Detect which cell encompasses the target text, then output its [x, y] center coordinate. 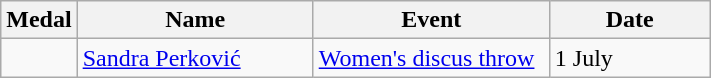
Date [630, 20]
Women's discus throw [431, 58]
Name [195, 20]
Sandra Perković [195, 58]
Medal [39, 20]
1 July [630, 58]
Event [431, 20]
